Return the (x, y) coordinate for the center point of the cell that contains the specified text.  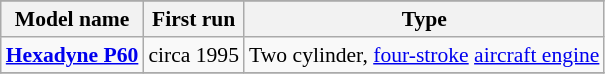
circa 1995 (194, 55)
Model name (72, 19)
Two cylinder, four-stroke aircraft engine (424, 55)
First run (194, 19)
Hexadyne P60 (72, 55)
Type (424, 19)
